Find where the given text appears and provide that cell's center as [x, y] coordinate. 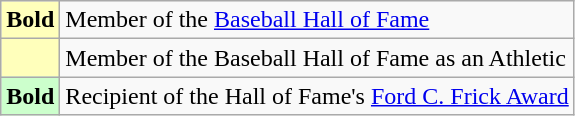
Recipient of the Hall of Fame's Ford C. Frick Award [317, 96]
Member of the Baseball Hall of Fame [317, 20]
Member of the Baseball Hall of Fame as an Athletic [317, 58]
